Provide the [x, y] coordinate of the cell's center where the given text is located.  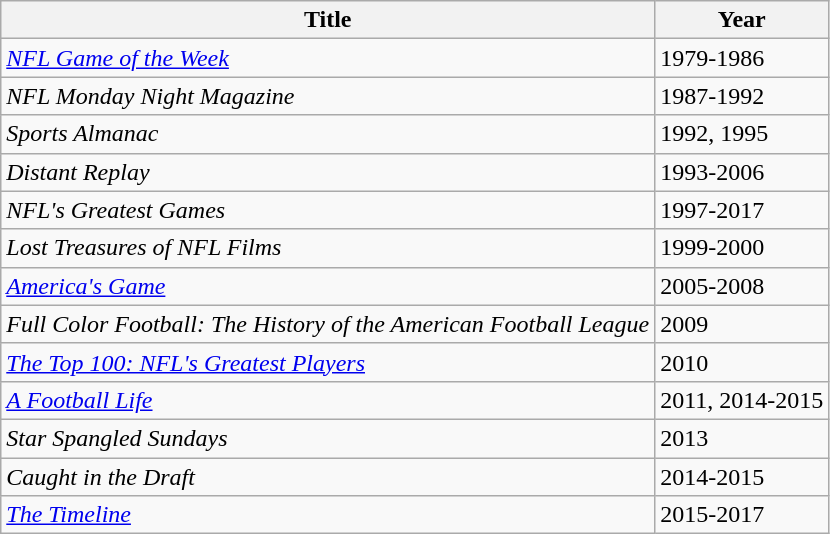
2015-2017 [742, 515]
A Football Life [328, 400]
1997-2017 [742, 210]
1999-2000 [742, 248]
NFL Game of the Week [328, 58]
2010 [742, 362]
The Timeline [328, 515]
The Top 100: NFL's Greatest Players [328, 362]
NFL's Greatest Games [328, 210]
Title [328, 20]
2014-2015 [742, 477]
Sports Almanac [328, 134]
Lost Treasures of NFL Films [328, 248]
2009 [742, 324]
1979-1986 [742, 58]
2013 [742, 438]
2005-2008 [742, 286]
1992, 1995 [742, 134]
1993-2006 [742, 172]
America's Game [328, 286]
Full Color Football: The History of the American Football League [328, 324]
Distant Replay [328, 172]
Star Spangled Sundays [328, 438]
NFL Monday Night Magazine [328, 96]
2011, 2014-2015 [742, 400]
Year [742, 20]
Caught in the Draft [328, 477]
1987-1992 [742, 96]
